Return the (X, Y) coordinate for the center point of the cell that contains the specified text.  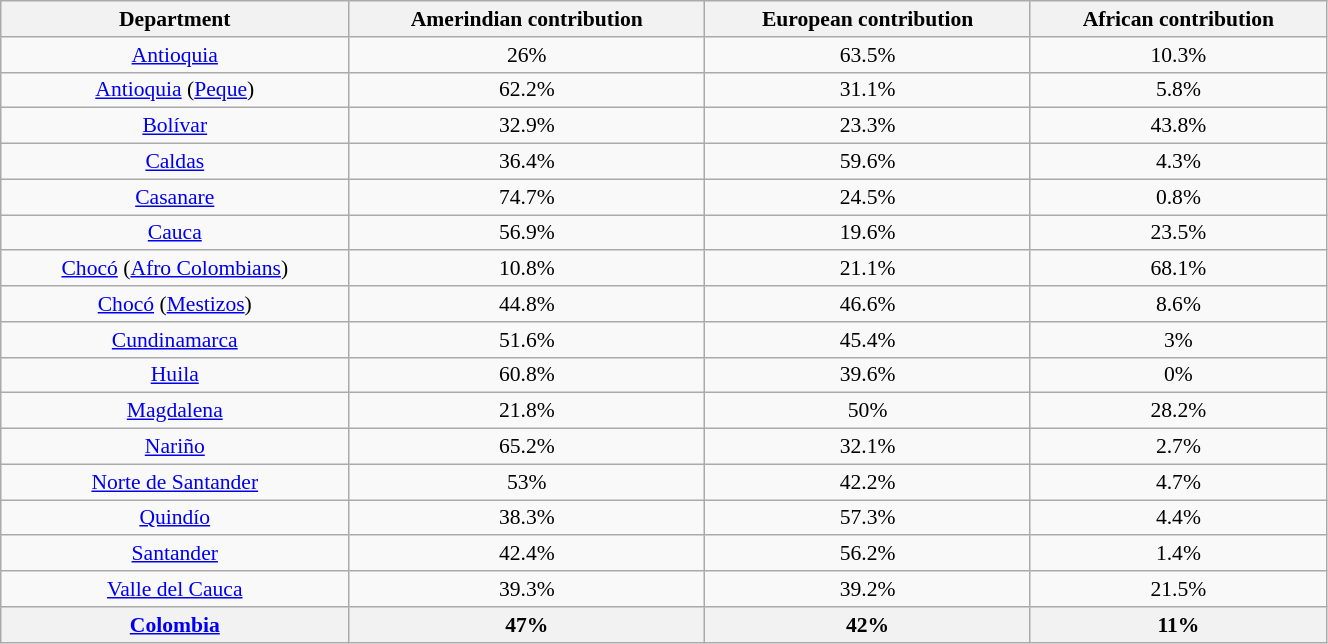
Magdalena (175, 411)
23.3% (868, 126)
0.8% (1178, 197)
21.1% (868, 269)
56.9% (527, 233)
45.4% (868, 340)
Bolívar (175, 126)
Antioquia (Peque) (175, 90)
32.9% (527, 126)
Antioquia (175, 55)
21.8% (527, 411)
5.8% (1178, 90)
32.1% (868, 447)
10.3% (1178, 55)
Cauca (175, 233)
11% (1178, 625)
3% (1178, 340)
Caldas (175, 162)
Casanare (175, 197)
African contribution (1178, 19)
2.7% (1178, 447)
Nariño (175, 447)
4.4% (1178, 518)
47% (527, 625)
39.2% (868, 589)
62.2% (527, 90)
4.7% (1178, 482)
26% (527, 55)
63.5% (868, 55)
28.2% (1178, 411)
8.6% (1178, 304)
4.3% (1178, 162)
39.3% (527, 589)
19.6% (868, 233)
65.2% (527, 447)
Valle del Cauca (175, 589)
50% (868, 411)
39.6% (868, 375)
43.8% (1178, 126)
European contribution (868, 19)
42% (868, 625)
Amerindian contribution (527, 19)
Quindío (175, 518)
0% (1178, 375)
42.2% (868, 482)
1.4% (1178, 554)
21.5% (1178, 589)
56.2% (868, 554)
57.3% (868, 518)
46.6% (868, 304)
Huila (175, 375)
Colombia (175, 625)
Chocó (Mestizos) (175, 304)
Department (175, 19)
42.4% (527, 554)
Chocó (Afro Colombians) (175, 269)
Norte de Santander (175, 482)
38.3% (527, 518)
60.8% (527, 375)
10.8% (527, 269)
23.5% (1178, 233)
59.6% (868, 162)
74.7% (527, 197)
24.5% (868, 197)
68.1% (1178, 269)
31.1% (868, 90)
36.4% (527, 162)
51.6% (527, 340)
Cundinamarca (175, 340)
53% (527, 482)
Santander (175, 554)
44.8% (527, 304)
